For the text-containing cell, return its midpoint in [X, Y] coordinate format. 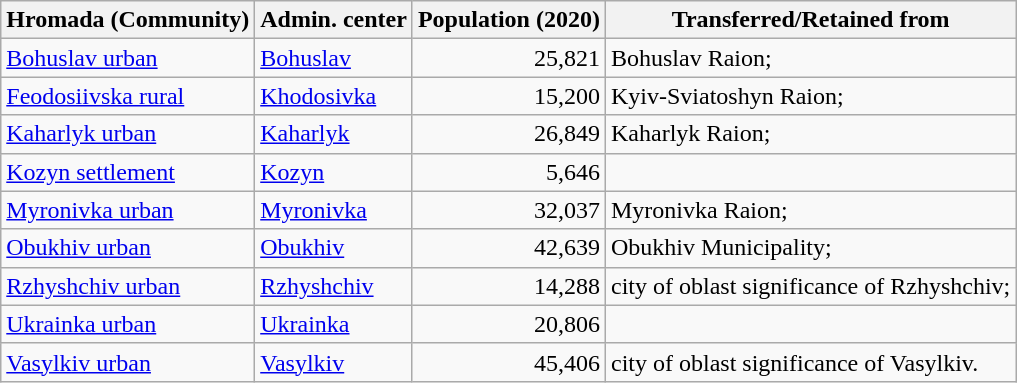
Khodosivka [334, 96]
15,200 [508, 96]
20,806 [508, 324]
Kozyn settlement [128, 172]
Kaharlyk Raion; [810, 134]
Transferred/Retained from [810, 20]
Myronivka urban [128, 210]
Admin. center [334, 20]
Vasylkiv [334, 362]
5,646 [508, 172]
Bohuslav urban [128, 58]
26,849 [508, 134]
city of oblast significance of Rzhyshchiv; [810, 286]
Kyiv-Sviatoshyn Raion; [810, 96]
Ukrainka [334, 324]
45,406 [508, 362]
Bohuslav Raion; [810, 58]
city of oblast significance of Vasylkiv. [810, 362]
Hromada (Community) [128, 20]
Population (2020) [508, 20]
25,821 [508, 58]
Kozyn [334, 172]
42,639 [508, 248]
Myronivka [334, 210]
Bohuslav [334, 58]
Myronivka Raion; [810, 210]
Rzhyshchiv urban [128, 286]
Obukhiv [334, 248]
Vasylkiv urban [128, 362]
14,288 [508, 286]
Kaharlyk [334, 134]
Feodosiivska rural [128, 96]
Obukhiv urban [128, 248]
32,037 [508, 210]
Kaharlyk urban [128, 134]
Rzhyshchiv [334, 286]
Obukhiv Municipality; [810, 248]
Ukrainka urban [128, 324]
